Identify which cell holds the provided text, then report its (X, Y) central coordinate. 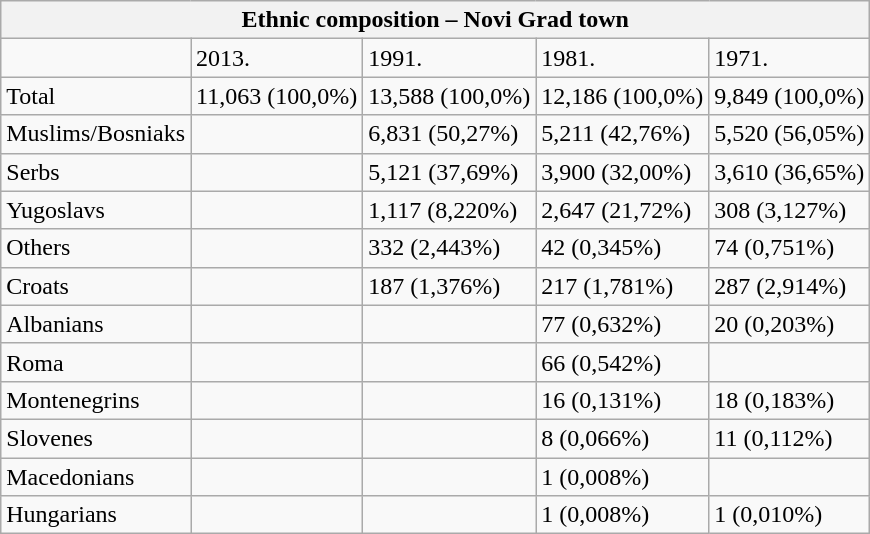
5,121 (37,69%) (450, 172)
5,211 (42,76%) (622, 134)
332 (2,443%) (450, 248)
8 (0,066%) (622, 438)
2013. (277, 58)
Serbs (96, 172)
11,063 (100,0%) (277, 96)
287 (2,914%) (790, 286)
3,610 (36,65%) (790, 172)
3,900 (32,00%) (622, 172)
1971. (790, 58)
20 (0,203%) (790, 324)
Others (96, 248)
Croats (96, 286)
11 (0,112%) (790, 438)
Total (96, 96)
Slovenes (96, 438)
13,588 (100,0%) (450, 96)
77 (0,632%) (622, 324)
Roma (96, 362)
Yugoslavs (96, 210)
6,831 (50,27%) (450, 134)
1991. (450, 58)
5,520 (56,05%) (790, 134)
187 (1,376%) (450, 286)
16 (0,131%) (622, 400)
Ethnic composition – Novi Grad town (436, 20)
Albanians (96, 324)
308 (3,127%) (790, 210)
42 (0,345%) (622, 248)
Macedonians (96, 477)
66 (0,542%) (622, 362)
74 (0,751%) (790, 248)
Hungarians (96, 515)
1 (0,010%) (790, 515)
Montenegrins (96, 400)
12,186 (100,0%) (622, 96)
9,849 (100,0%) (790, 96)
1981. (622, 58)
Muslims/Bosniaks (96, 134)
217 (1,781%) (622, 286)
1,117 (8,220%) (450, 210)
18 (0,183%) (790, 400)
2,647 (21,72%) (622, 210)
